Scan for the cell matching the given text and deliver its [X, Y] coordinate at center. 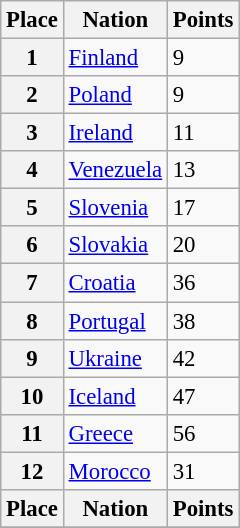
2 [32, 95]
8 [32, 321]
5 [32, 208]
47 [202, 396]
Portugal [115, 321]
7 [32, 283]
1 [32, 58]
Ireland [115, 133]
17 [202, 208]
42 [202, 358]
38 [202, 321]
6 [32, 245]
Slovakia [115, 245]
36 [202, 283]
3 [32, 133]
Croatia [115, 283]
13 [202, 170]
4 [32, 170]
Finland [115, 58]
Greece [115, 433]
Venezuela [115, 170]
Poland [115, 95]
12 [32, 471]
31 [202, 471]
20 [202, 245]
Iceland [115, 396]
10 [32, 396]
Slovenia [115, 208]
56 [202, 433]
Morocco [115, 471]
Ukraine [115, 358]
